Pinpoint the cell where the given text exists, returning its [X, Y] midpoint coordinate. 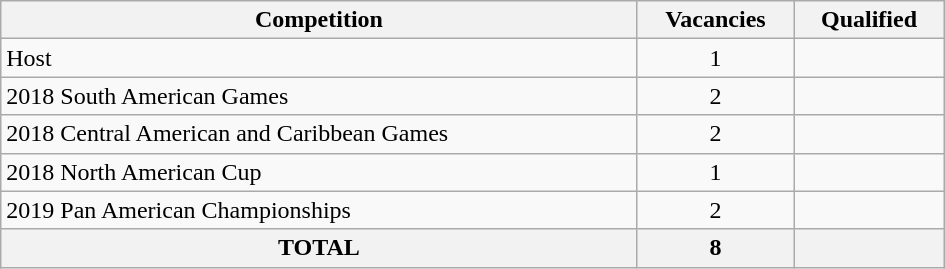
8 [716, 248]
2018 South American Games [319, 96]
Vacancies [716, 20]
Qualified [869, 20]
2018 Central American and Caribbean Games [319, 134]
2018 North American Cup [319, 172]
2019 Pan American Championships [319, 210]
TOTAL [319, 248]
Host [319, 58]
Competition [319, 20]
